Locate the cell with the specified text and output its (x, y) center coordinate. 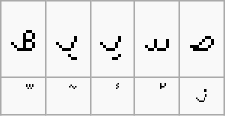
𐴧 (24, 96)
𐴤 (158, 96)
𐴟 (158, 39)
𐴣 (202, 96)
𐴝 (202, 39)
𐴥 (112, 96)
𐴞 (112, 39)
𐴡 (24, 39)
𐴠 (68, 39)
𐴦 (68, 96)
